Scan for the cell matching the given text and deliver its (x, y) coordinate at center. 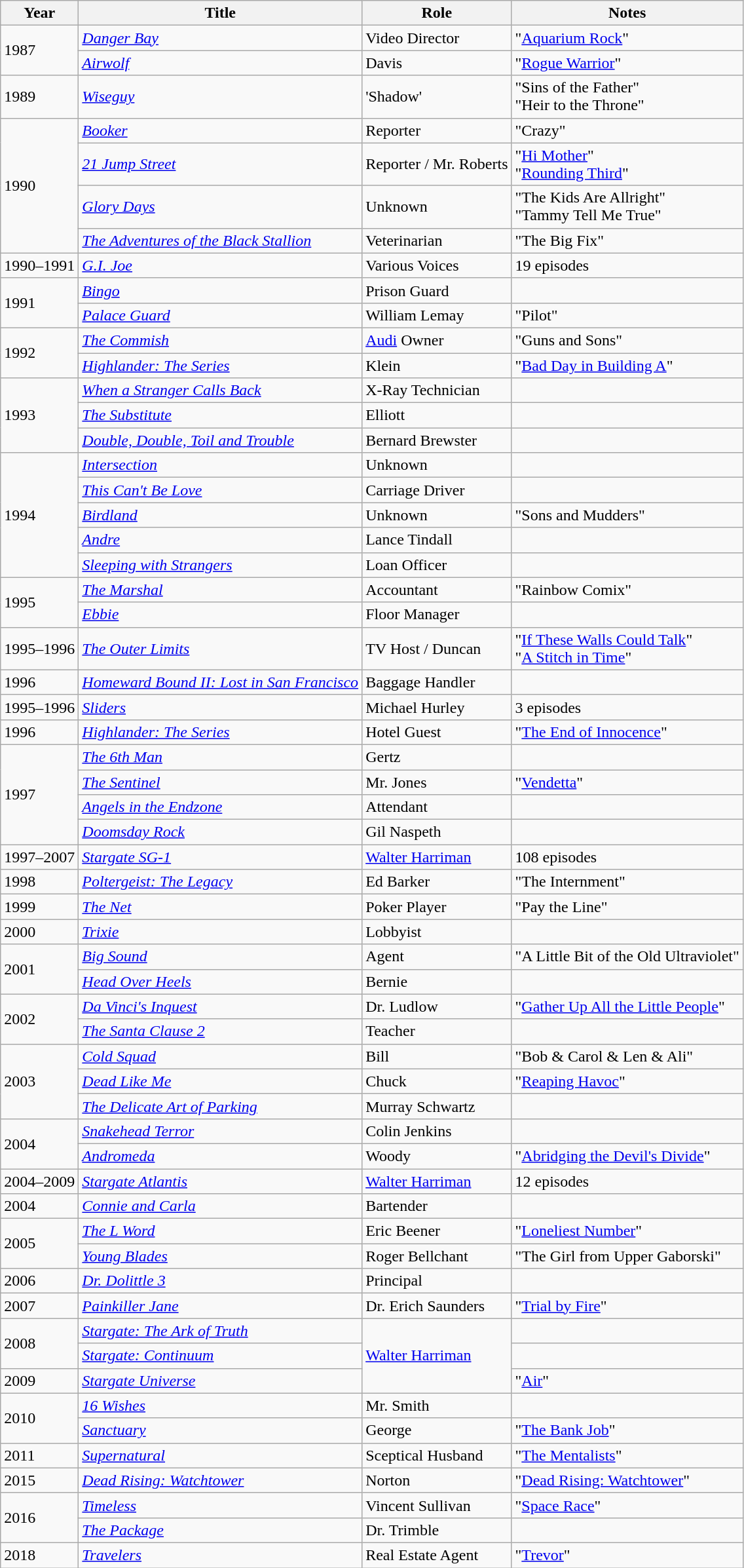
Lobbyist (437, 932)
"Air" (627, 1381)
The Marshal (220, 590)
Andromeda (220, 1156)
The Sentinel (220, 782)
2002 (39, 1019)
2007 (39, 1306)
Year (39, 13)
Agent (437, 957)
Travelers (220, 1555)
"Pilot" (627, 315)
When a Stranger Calls Back (220, 391)
1990 (39, 185)
Andre (220, 540)
1989 (39, 97)
1994 (39, 515)
Mr. Smith (437, 1405)
Big Sound (220, 957)
Poltergeist: The Legacy (220, 882)
"The Mentalists" (627, 1455)
1991 (39, 303)
1997 (39, 794)
'Shadow' (437, 97)
2004–2009 (39, 1181)
Colin Jenkins (437, 1131)
Glory Days (220, 207)
Woody (437, 1156)
G.I. Joe (220, 265)
The Net (220, 907)
Cold Squad (220, 1056)
Notes (627, 13)
Bingo (220, 290)
Angels in the Endzone (220, 807)
Stargate: The Ark of Truth (220, 1331)
Sliders (220, 707)
The Outer Limits (220, 649)
"Crazy" (627, 130)
Davis (437, 63)
Bernard Brewster (437, 440)
Various Voices (437, 265)
Dr. Ludlow (437, 1006)
"Hi Mother""Rounding Third" (627, 164)
"Trevor" (627, 1555)
Carriage Driver (437, 490)
Vincent Sullivan (437, 1505)
"Sons and Mudders" (627, 515)
"Abridging the Devil's Divide" (627, 1156)
2003 (39, 1081)
Bartender (437, 1206)
"Vendetta" (627, 782)
1990–1991 (39, 265)
Homeward Bound II: Lost in San Francisco (220, 682)
The Adventures of the Black Stallion (220, 240)
Lance Tindall (437, 540)
"A Little Bit of the Old Ultraviolet" (627, 957)
"Bad Day in Building A" (627, 365)
2018 (39, 1555)
Elliott (437, 415)
Dead Like Me (220, 1081)
Role (437, 13)
1998 (39, 882)
Loan Officer (437, 565)
2000 (39, 932)
Stargate Atlantis (220, 1181)
Young Blades (220, 1256)
Real Estate Agent (437, 1555)
Reporter / Mr. Roberts (437, 164)
Doomsday Rock (220, 832)
1992 (39, 353)
Floor Manager (437, 615)
3 episodes (627, 707)
Dr. Dolittle 3 (220, 1281)
The Commish (220, 340)
"Trial by Fire" (627, 1306)
2005 (39, 1244)
"The Girl from Upper Gaborski" (627, 1256)
"Pay the Line" (627, 907)
2001 (39, 969)
Mr. Jones (437, 782)
Sleeping with Strangers (220, 565)
Dr. Trimble (437, 1530)
Title (220, 13)
TV Host / Duncan (437, 649)
Audi Owner (437, 340)
19 episodes (627, 265)
"Aquarium Rock" (627, 38)
"The Kids Are Allright""Tammy Tell Me True" (627, 207)
The Package (220, 1530)
Bernie (437, 982)
Wiseguy (220, 97)
Booker (220, 130)
"Bob & Carol & Len & Ali" (627, 1056)
Connie and Carla (220, 1206)
Timeless (220, 1505)
"Gather Up All the Little People" (627, 1006)
1993 (39, 415)
21 Jump Street (220, 164)
Ebbie (220, 615)
Stargate: Continuum (220, 1356)
Gil Naspeth (437, 832)
Klein (437, 365)
Trixie (220, 932)
"Reaping Havoc" (627, 1081)
"Loneliest Number" (627, 1231)
Sanctuary (220, 1430)
Eric Beener (437, 1231)
Painkiller Jane (220, 1306)
Murray Schwartz (437, 1106)
Accountant (437, 590)
Head Over Heels (220, 982)
Hotel Guest (437, 732)
Reporter (437, 130)
Stargate Universe (220, 1381)
"Guns and Sons" (627, 340)
The Substitute (220, 415)
Dr. Erich Saunders (437, 1306)
16 Wishes (220, 1405)
George (437, 1430)
12 episodes (627, 1181)
The 6th Man (220, 757)
Intersection (220, 465)
"The Internment" (627, 882)
Norton (437, 1480)
Michael Hurley (437, 707)
1987 (39, 50)
X-Ray Technician (437, 391)
2016 (39, 1518)
2008 (39, 1343)
Birdland (220, 515)
The Delicate Art of Parking (220, 1106)
Baggage Handler (437, 682)
"Space Race" (627, 1505)
"Rainbow Comix" (627, 590)
2006 (39, 1281)
Principal (437, 1281)
108 episodes (627, 857)
Bill (437, 1056)
"The Big Fix" (627, 240)
The Santa Clause 2 (220, 1031)
Prison Guard (437, 290)
Double, Double, Toil and Trouble (220, 440)
Video Director (437, 38)
Danger Bay (220, 38)
"The End of Innocence" (627, 732)
Poker Player (437, 907)
2010 (39, 1418)
"The Bank Job" (627, 1430)
Airwolf (220, 63)
William Lemay (437, 315)
Gertz (437, 757)
Roger Bellchant (437, 1256)
Attendant (437, 807)
The L Word (220, 1231)
Chuck (437, 1081)
Stargate SG-1 (220, 857)
1995 (39, 602)
"Dead Rising: Watchtower" (627, 1480)
1997–2007 (39, 857)
Supernatural (220, 1455)
Ed Barker (437, 882)
Dead Rising: Watchtower (220, 1480)
2009 (39, 1381)
1999 (39, 907)
Snakehead Terror (220, 1131)
Veterinarian (437, 240)
Teacher (437, 1031)
Da Vinci's Inquest (220, 1006)
2011 (39, 1455)
Palace Guard (220, 315)
"If These Walls Could Talk""A Stitch in Time" (627, 649)
Sceptical Husband (437, 1455)
"Sins of the Father""Heir to the Throne" (627, 97)
"Rogue Warrior" (627, 63)
This Can't Be Love (220, 490)
2015 (39, 1480)
